Detect which cell encompasses the target text, then output its [x, y] center coordinate. 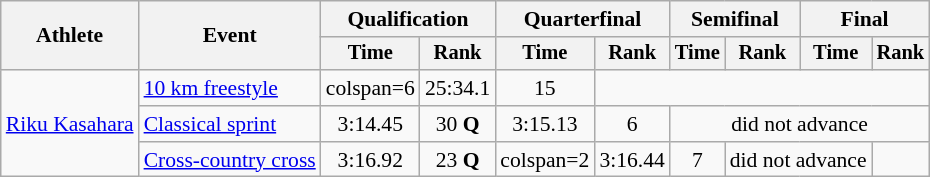
colspan=6 [370, 88]
Quarterfinal [582, 19]
Semifinal [735, 19]
Riku Kasahara [70, 124]
Athlete [70, 36]
did not advance [800, 124]
Event [230, 36]
Final [864, 19]
10 km freestyle [230, 88]
Classical sprint [230, 124]
25:34.1 [458, 88]
30 Q [458, 124]
3:14.45 [370, 124]
15 [544, 88]
3:15.13 [544, 124]
6 [632, 124]
Qualification [408, 19]
